Return the [x, y] coordinate for the center point of the cell that contains the specified text.  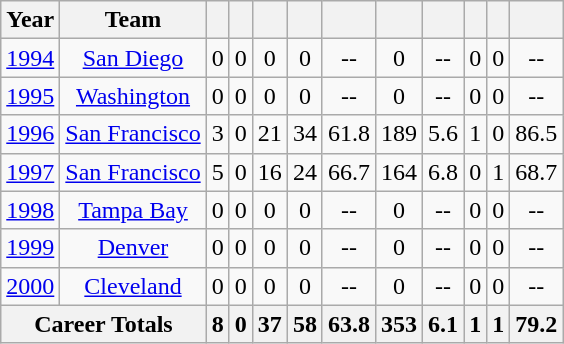
Denver [133, 248]
Year [30, 20]
2000 [30, 286]
Tampa Bay [133, 210]
5.6 [444, 134]
1999 [30, 248]
66.7 [348, 172]
San Diego [133, 58]
164 [398, 172]
86.5 [536, 134]
79.2 [536, 324]
34 [304, 134]
353 [398, 324]
63.8 [348, 324]
Washington [133, 96]
68.7 [536, 172]
6.1 [444, 324]
24 [304, 172]
6.8 [444, 172]
5 [218, 172]
37 [270, 324]
1995 [30, 96]
1996 [30, 134]
Team [133, 20]
21 [270, 134]
16 [270, 172]
3 [218, 134]
8 [218, 324]
1994 [30, 58]
1998 [30, 210]
58 [304, 324]
Cleveland [133, 286]
189 [398, 134]
61.8 [348, 134]
1997 [30, 172]
Career Totals [104, 324]
